Find where the given text appears and provide that cell's center as [X, Y] coordinate. 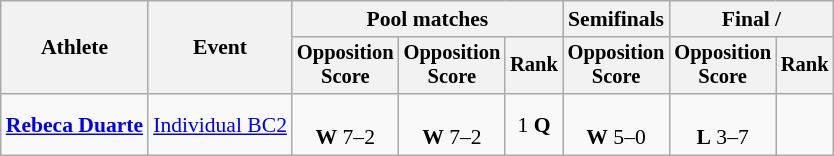
1 Q [534, 124]
Semifinals [616, 19]
W 5–0 [616, 124]
Athlete [74, 48]
Event [220, 48]
L 3–7 [722, 124]
Final / [751, 19]
Individual BC2 [220, 124]
Pool matches [428, 19]
Rebeca Duarte [74, 124]
